Determine the [x, y] coordinate at the center of the cell enclosing the given text.  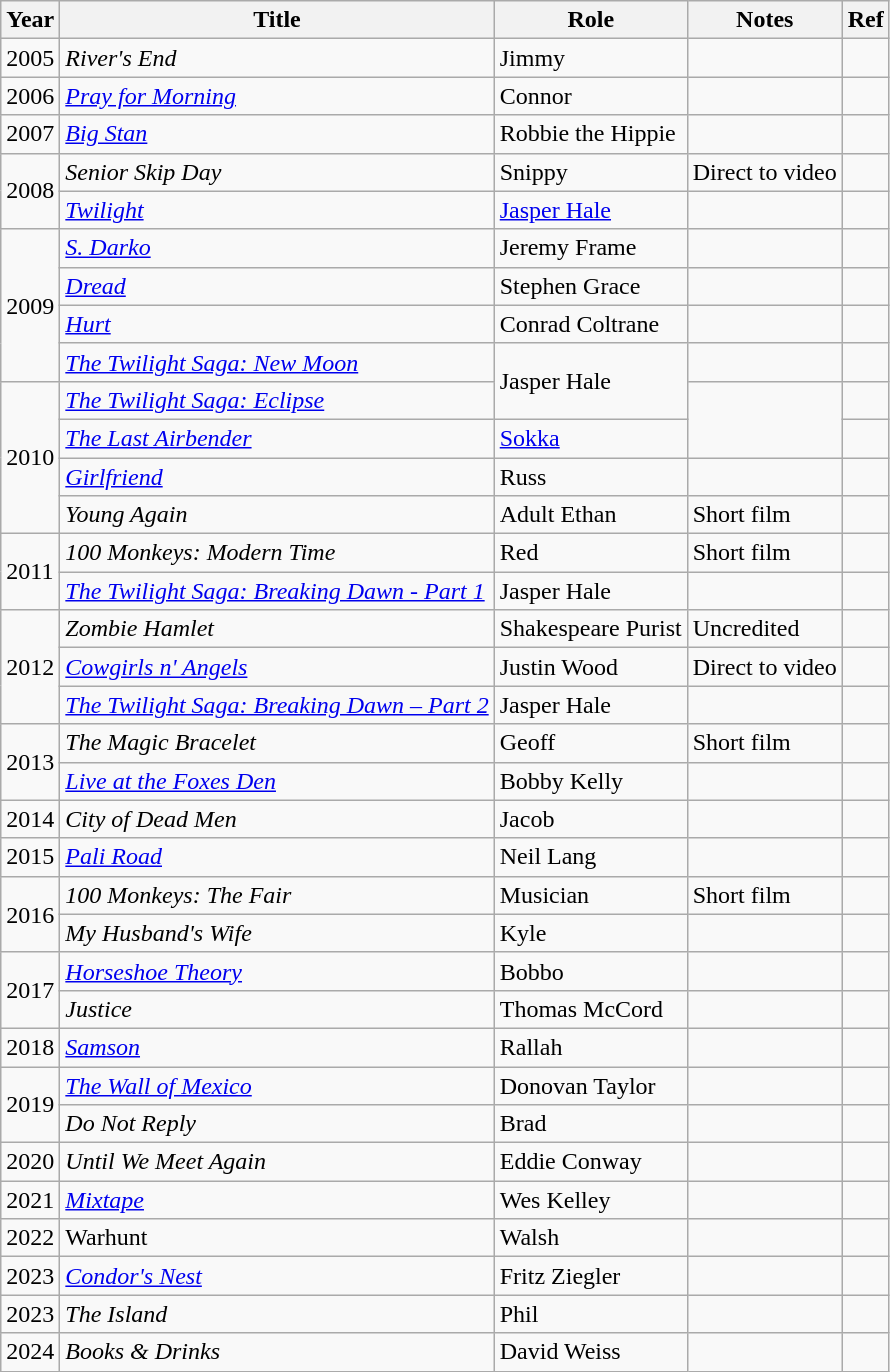
Condor's Nest [277, 1276]
2007 [30, 134]
Big Stan [277, 134]
Title [277, 20]
Samson [277, 1047]
My Husband's Wife [277, 933]
S. Darko [277, 248]
Neil Lang [590, 857]
2006 [30, 96]
Pray for Morning [277, 96]
Zombie Hamlet [277, 629]
Stephen Grace [590, 286]
Walsh [590, 1238]
Books & Drinks [277, 1352]
The Twilight Saga: Breaking Dawn - Part 1 [277, 591]
2011 [30, 572]
2022 [30, 1238]
2008 [30, 191]
Russ [590, 477]
Thomas McCord [590, 1009]
Year [30, 20]
Young Again [277, 515]
Geoff [590, 743]
The Magic Bracelet [277, 743]
Bobbo [590, 971]
2016 [30, 914]
Red [590, 553]
Conrad Coltrane [590, 324]
Adult Ethan [590, 515]
2018 [30, 1047]
David Weiss [590, 1352]
2019 [30, 1104]
Brad [590, 1124]
Phil [590, 1314]
Notes [764, 20]
Uncredited [764, 629]
Do Not Reply [277, 1124]
Senior Skip Day [277, 172]
Shakespeare Purist [590, 629]
Connor [590, 96]
2021 [30, 1200]
Horseshoe Theory [277, 971]
Girlfriend [277, 477]
Musician [590, 895]
2020 [30, 1162]
Twilight [277, 210]
Jimmy [590, 58]
The Island [277, 1314]
100 Monkeys: Modern Time [277, 553]
Robbie the Hippie [590, 134]
Bobby Kelly [590, 781]
100 Monkeys: The Fair [277, 895]
Mixtape [277, 1200]
Ref [866, 20]
Live at the Foxes Den [277, 781]
Dread [277, 286]
2012 [30, 667]
City of Dead Men [277, 819]
Snippy [590, 172]
Jacob [590, 819]
2015 [30, 857]
Pali Road [277, 857]
2010 [30, 457]
2014 [30, 819]
Cowgirls n' Angels [277, 667]
Kyle [590, 933]
The Twilight Saga: Eclipse [277, 400]
The Wall of Mexico [277, 1085]
Warhunt [277, 1238]
Eddie Conway [590, 1162]
Justin Wood [590, 667]
2024 [30, 1352]
The Twilight Saga: Breaking Dawn – Part 2 [277, 705]
2017 [30, 990]
Until We Meet Again [277, 1162]
2005 [30, 58]
Wes Kelley [590, 1200]
Justice [277, 1009]
The Twilight Saga: New Moon [277, 362]
River's End [277, 58]
Rallah [590, 1047]
2013 [30, 762]
Hurt [277, 324]
Fritz Ziegler [590, 1276]
2009 [30, 305]
Role [590, 20]
Sokka [590, 438]
The Last Airbender [277, 438]
Jeremy Frame [590, 248]
Donovan Taylor [590, 1085]
